From the cell containing the given text, extract its center point as [X, Y] coordinate. 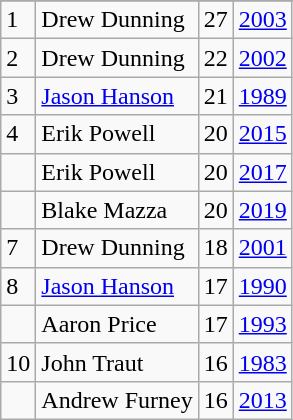
1990 [262, 286]
2 [18, 58]
1993 [262, 324]
21 [216, 96]
Aaron Price [117, 324]
18 [216, 248]
1 [18, 20]
2002 [262, 58]
22 [216, 58]
2001 [262, 248]
2019 [262, 210]
8 [18, 286]
27 [216, 20]
7 [18, 248]
10 [18, 362]
Andrew Furney [117, 400]
2003 [262, 20]
2017 [262, 172]
John Traut [117, 362]
1983 [262, 362]
3 [18, 96]
Blake Mazza [117, 210]
2013 [262, 400]
4 [18, 134]
2015 [262, 134]
1989 [262, 96]
